Detect which cell encompasses the target text, then output its [X, Y] center coordinate. 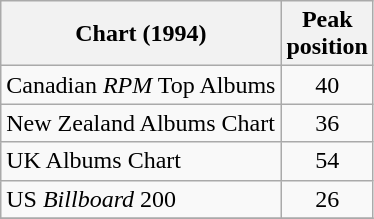
New Zealand Albums Chart [141, 123]
54 [327, 161]
26 [327, 199]
US Billboard 200 [141, 199]
40 [327, 85]
UK Albums Chart [141, 161]
Peakposition [327, 34]
Chart (1994) [141, 34]
36 [327, 123]
Canadian RPM Top Albums [141, 85]
